From the cell containing the given text, extract its center point as (x, y) coordinate. 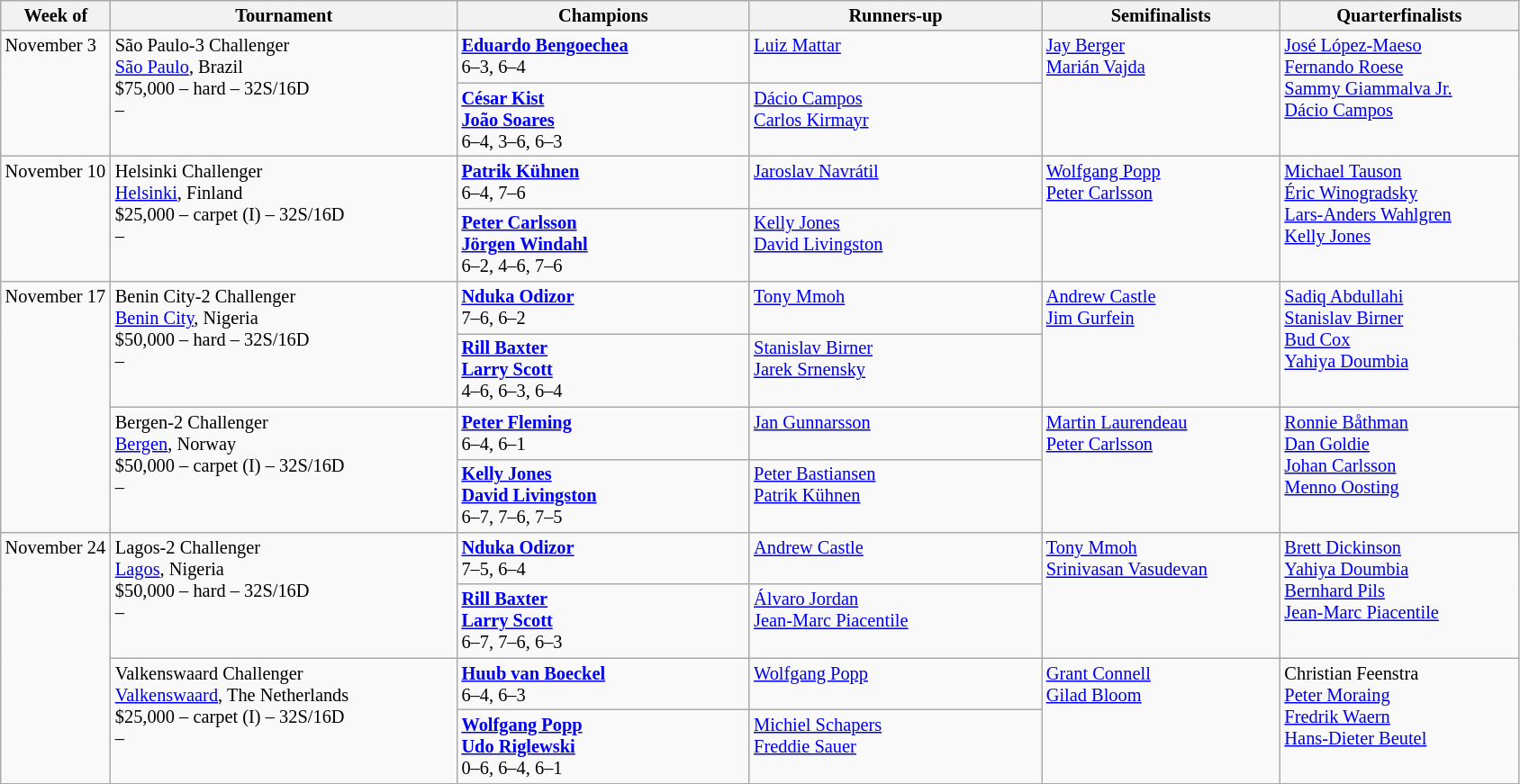
Tony Mmoh (895, 308)
Lagos-2 ChallengerLagos, Nigeria$50,000 – hard – 32S/16D – (285, 594)
Rill Baxter Larry Scott6–7, 7–6, 6–3 (603, 621)
Benin City-2 ChallengerBenin City, Nigeria$50,000 – hard – 32S/16D – (285, 344)
Peter Carlsson Jörgen Windahl6–2, 4–6, 7–6 (603, 245)
Patrik Kühnen 6–4, 7–6 (603, 182)
Michiel Schapers Freddie Sauer (895, 746)
Jaroslav Navrátil (895, 182)
Ronnie Båthman Dan Goldie Johan Carlsson Menno Oosting (1399, 470)
Jay Berger Marián Vajda (1162, 94)
César Kist João Soares6–4, 3–6, 6–3 (603, 120)
José López-Maeso Fernando Roese Sammy Giammalva Jr. Dácio Campos (1399, 94)
Eduardo Bengoechea 6–3, 6–4 (603, 57)
Quarterfinalists (1399, 15)
Runners-up (895, 15)
Valkenswaard ChallengerValkenswaard, The Netherlands$25,000 – carpet (I) – 32S/16D – (285, 720)
Grant Connell Gilad Bloom (1162, 720)
Wolfgang Popp Peter Carlsson (1162, 218)
Luiz Mattar (895, 57)
Wolfgang Popp (895, 684)
Bergen-2 ChallengerBergen, Norway$50,000 – carpet (I) – 32S/16D – (285, 470)
November 3 (56, 94)
Sadiq Abdullahi Stanislav Birner Bud Cox Yahiya Doumbia (1399, 344)
Huub van Boeckel 6–4, 6–3 (603, 684)
Nduka Odizor 7–6, 6–2 (603, 308)
São Paulo-3 ChallengerSão Paulo, Brazil$75,000 – hard – 32S/16D – (285, 94)
Nduka Odizor 7–5, 6–4 (603, 558)
Christian Feenstra Peter Moraing Fredrik Waern Hans-Dieter Beutel (1399, 720)
Andrew Castle (895, 558)
Peter Bastiansen Patrik Kühnen (895, 496)
Michael Tauson Éric Winogradsky Lars-Anders Wahlgren Kelly Jones (1399, 218)
Dácio Campos Carlos Kirmayr (895, 120)
November 17 (56, 407)
Brett Dickinson Yahiya Doumbia Bernhard Pils Jean-Marc Piacentile (1399, 594)
November 10 (56, 218)
Tony Mmoh Srinivasan Vasudevan (1162, 594)
Champions (603, 15)
Martin Laurendeau Peter Carlsson (1162, 470)
Peter Fleming 6–4, 6–1 (603, 433)
Rill Baxter Larry Scott4–6, 6–3, 6–4 (603, 370)
Kelly Jones David Livingston (895, 245)
Kelly Jones David Livingston6–7, 7–6, 7–5 (603, 496)
Álvaro Jordan Jean-Marc Piacentile (895, 621)
Tournament (285, 15)
Jan Gunnarsson (895, 433)
Andrew Castle Jim Gurfein (1162, 344)
November 24 (56, 657)
Helsinki ChallengerHelsinki, Finland$25,000 – carpet (I) – 32S/16D – (285, 218)
Week of (56, 15)
Semifinalists (1162, 15)
Stanislav Birner Jarek Srnensky (895, 370)
Wolfgang Popp Udo Riglewski0–6, 6–4, 6–1 (603, 746)
